Capture the cell that displays the provided text and extract its (x, y) central coordinate. 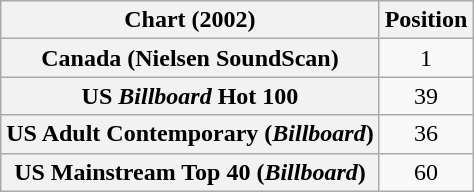
60 (426, 172)
Canada (Nielsen SoundScan) (190, 58)
US Mainstream Top 40 (Billboard) (190, 172)
1 (426, 58)
US Billboard Hot 100 (190, 96)
US Adult Contemporary (Billboard) (190, 134)
Chart (2002) (190, 20)
Position (426, 20)
36 (426, 134)
39 (426, 96)
